For the text-containing cell, return its midpoint in (x, y) coordinate format. 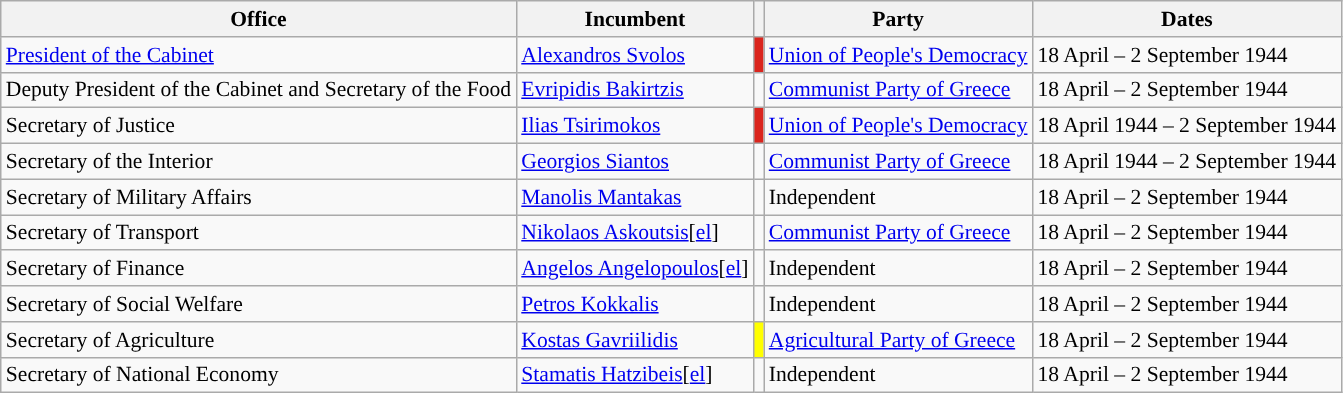
Party (898, 19)
Alexandros Svolos (634, 55)
Secretary of Justice (258, 126)
President of the Cabinet (258, 55)
Secretary of the Interior (258, 162)
Georgios Siantos (634, 162)
Angelos Angelopoulos[el] (634, 269)
Petros Kokkalis (634, 304)
Ilias Tsirimokos (634, 126)
Secretary of National Economy (258, 375)
Incumbent (634, 19)
Kostas Gavriilidis (634, 340)
Dates (1188, 19)
Deputy President of the Cabinet and Secretary of the Food (258, 90)
Evripidis Bakirtzis (634, 90)
Stamatis Hatzibeis[el] (634, 375)
Secretary of Transport (258, 233)
Office (258, 19)
Agricultural Party of Greece (898, 340)
Secretary of Social Welfare (258, 304)
Nikolaos Askoutsis[el] (634, 233)
Secretary of Agriculture (258, 340)
Manolis Mantakas (634, 197)
Secretary of Military Affairs (258, 197)
Secretary of Finance (258, 269)
